Identify which cell holds the provided text, then report its [X, Y] central coordinate. 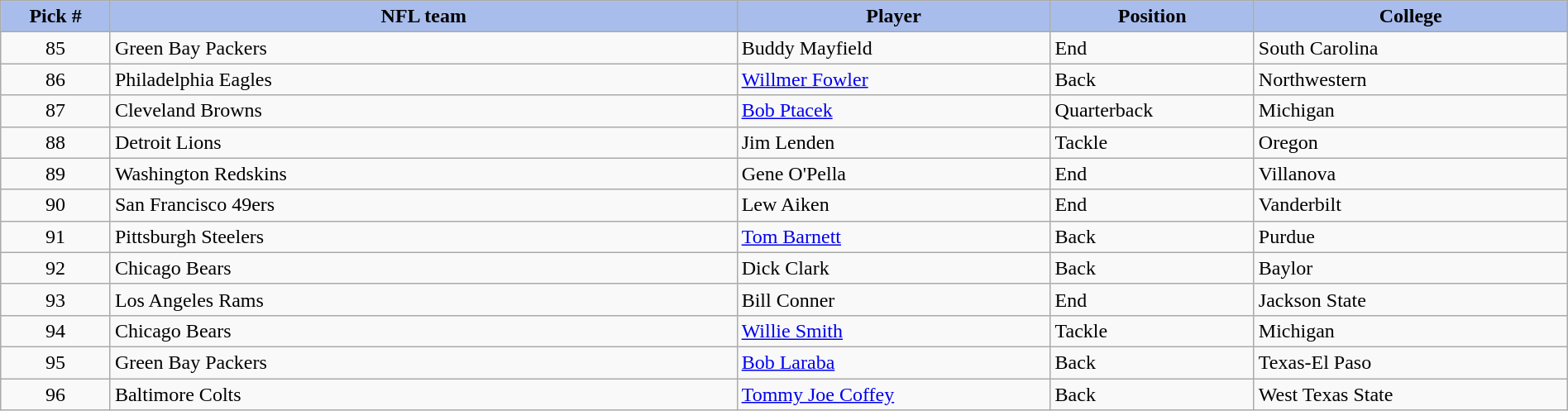
West Texas State [1411, 394]
Los Angeles Rams [423, 299]
Tom Barnett [893, 237]
Pittsburgh Steelers [423, 237]
95 [56, 362]
South Carolina [1411, 48]
Dick Clark [893, 268]
Bill Conner [893, 299]
96 [56, 394]
Jim Lenden [893, 142]
Cleveland Browns [423, 111]
Buddy Mayfield [893, 48]
Vanderbilt [1411, 205]
NFL team [423, 17]
Texas-El Paso [1411, 362]
Gene O'Pella [893, 174]
Lew Aiken [893, 205]
Washington Redskins [423, 174]
Philadelphia Eagles [423, 79]
Willmer Fowler [893, 79]
College [1411, 17]
Player [893, 17]
Villanova [1411, 174]
92 [56, 268]
88 [56, 142]
85 [56, 48]
Northwestern [1411, 79]
Bob Laraba [893, 362]
Position [1152, 17]
Detroit Lions [423, 142]
Quarterback [1152, 111]
Purdue [1411, 237]
93 [56, 299]
89 [56, 174]
94 [56, 331]
Jackson State [1411, 299]
Bob Ptacek [893, 111]
87 [56, 111]
San Francisco 49ers [423, 205]
90 [56, 205]
86 [56, 79]
Oregon [1411, 142]
Tommy Joe Coffey [893, 394]
91 [56, 237]
Baylor [1411, 268]
Baltimore Colts [423, 394]
Willie Smith [893, 331]
Pick # [56, 17]
